Output the [x, y] coordinate of the center of the cell containing the given text.  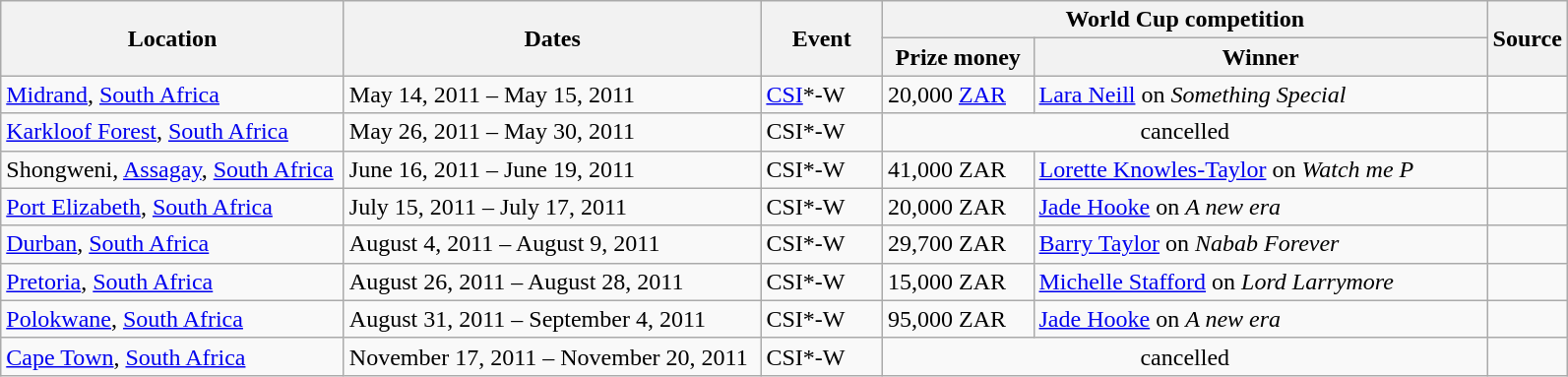
Prize money [958, 57]
Location [173, 38]
41,000 ZAR [958, 169]
August 31, 2011 – September 4, 2011 [552, 319]
Michelle Stafford on Lord Larrymore [1260, 282]
15,000 ZAR [958, 282]
95,000 ZAR [958, 319]
August 26, 2011 – August 28, 2011 [552, 282]
Winner [1260, 57]
Midrand, South Africa [173, 94]
November 17, 2011 – November 20, 2011 [552, 356]
Lorette Knowles-Taylor on Watch me P [1260, 169]
29,700 ZAR [958, 244]
May 26, 2011 – May 30, 2011 [552, 132]
Lara Neill on Something Special [1260, 94]
Karkloof Forest, South Africa [173, 132]
Source [1528, 38]
Event [822, 38]
June 16, 2011 – June 19, 2011 [552, 169]
Polokwane, South Africa [173, 319]
World Cup competition [1185, 20]
May 14, 2011 – May 15, 2011 [552, 94]
Dates [552, 38]
August 4, 2011 – August 9, 2011 [552, 244]
July 15, 2011 – July 17, 2011 [552, 207]
Shongweni, Assagay, South Africa [173, 169]
Durban, South Africa [173, 244]
Cape Town, South Africa [173, 356]
Barry Taylor on Nabab Forever [1260, 244]
Pretoria, South Africa [173, 282]
Port Elizabeth, South Africa [173, 207]
